Identify which cell holds the provided text, then report its (X, Y) central coordinate. 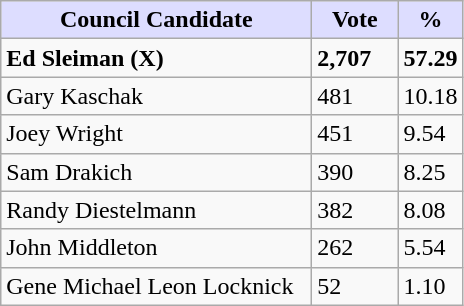
481 (355, 96)
Ed Sleiman (X) (156, 58)
John Middleton (156, 248)
Gene Michael Leon Locknick (156, 286)
9.54 (430, 134)
Randy Diestelmann (156, 210)
Council Candidate (156, 20)
Joey Wright (156, 134)
Gary Kaschak (156, 96)
5.54 (430, 248)
2,707 (355, 58)
52 (355, 286)
% (430, 20)
1.10 (430, 286)
Sam Drakich (156, 172)
262 (355, 248)
57.29 (430, 58)
10.18 (430, 96)
Vote (355, 20)
8.08 (430, 210)
451 (355, 134)
8.25 (430, 172)
390 (355, 172)
382 (355, 210)
